From the cell containing the given text, extract its center point as (X, Y) coordinate. 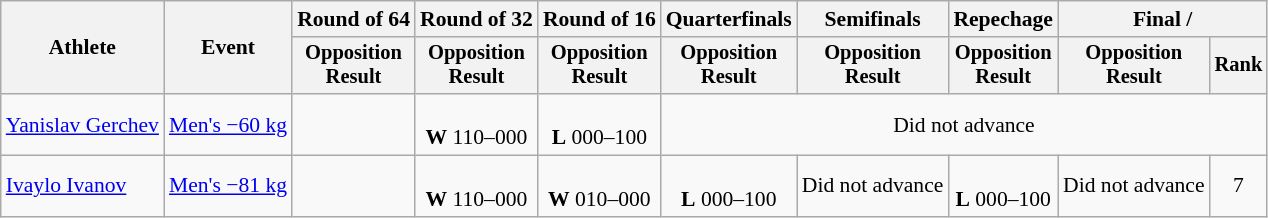
Event (228, 48)
Round of 64 (354, 19)
Quarterfinals (729, 19)
Men's −81 kg (228, 186)
Semifinals (873, 19)
7 (1239, 186)
W 010–000 (600, 186)
Athlete (82, 48)
Repechage (1003, 19)
Round of 32 (476, 19)
Men's −60 kg (228, 124)
Rank (1239, 66)
Yanislav Gerchev (82, 124)
Round of 16 (600, 19)
Final / (1162, 19)
Ivaylo Ivanov (82, 186)
